Detect which cell encompasses the target text, then output its (X, Y) center coordinate. 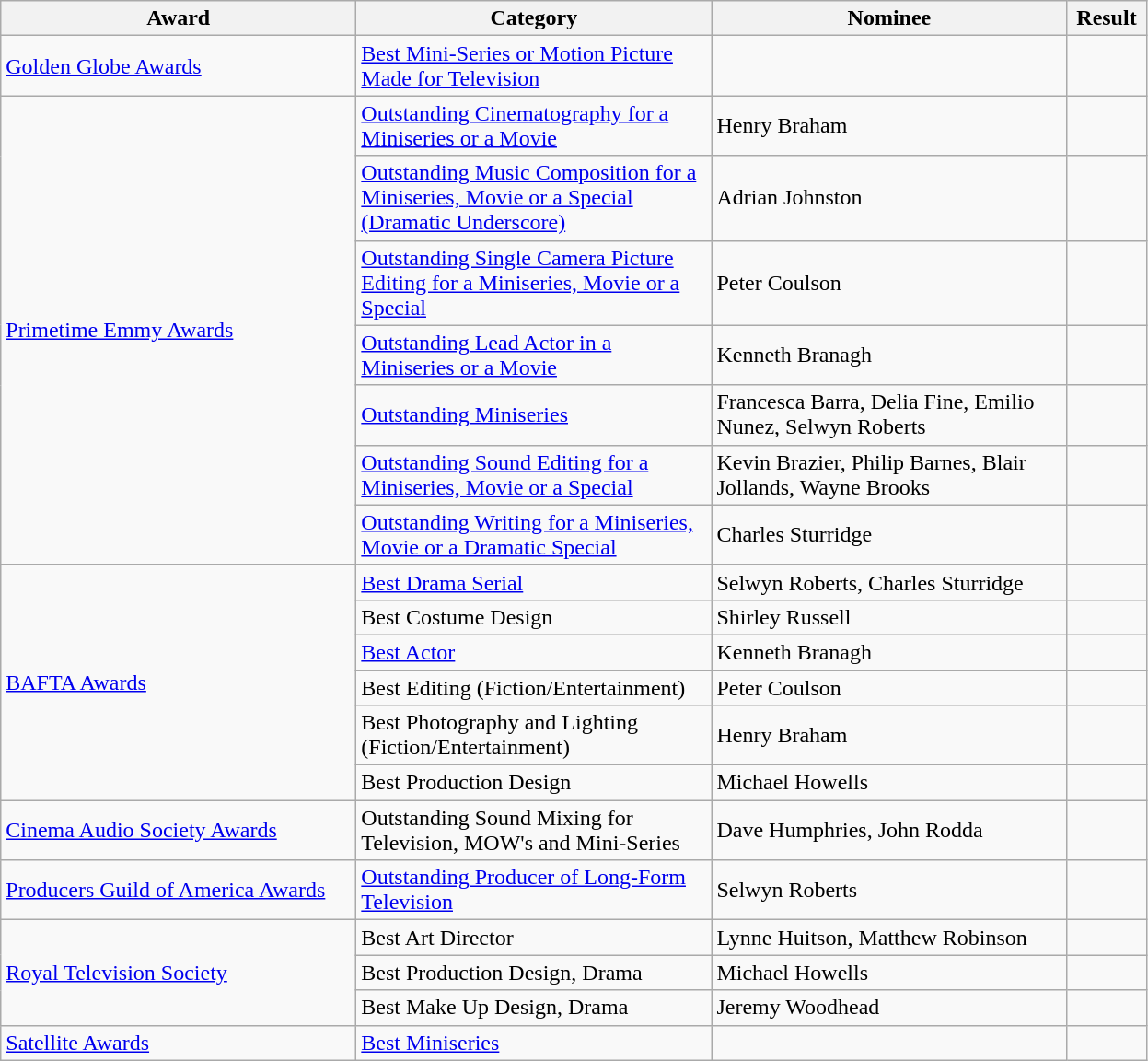
Outstanding Lead Actor in a Miniseries or a Movie (534, 356)
Primetime Emmy Awards (179, 330)
Best Actor (534, 652)
Result (1107, 18)
Best Art Director (534, 938)
Adrian Johnston (889, 198)
Francesca Barra, Delia Fine, Emilio Nunez, Selwyn Roberts (889, 414)
Best Costume Design (534, 617)
Outstanding Cinematography for a Miniseries or a Movie (534, 125)
Best Photography and Lighting (Fiction/Entertainment) (534, 735)
Dave Humphries, John Rodda (889, 831)
Golden Globe Awards (179, 66)
Outstanding Music Composition for a Miniseries, Movie or a Special (Dramatic Underscore) (534, 198)
Satellite Awards (179, 1043)
Outstanding Sound Mixing for Television, MOW's and Mini-Series (534, 831)
Best Mini-Series or Motion Picture Made for Television (534, 66)
Outstanding Producer of Long-Form Television (534, 890)
Award (179, 18)
Lynne Huitson, Matthew Robinson (889, 938)
Selwyn Roberts, Charles Sturridge (889, 582)
BAFTA Awards (179, 682)
Outstanding Single Camera Picture Editing for a Miniseries, Movie or a Special (534, 283)
Cinema Audio Society Awards (179, 831)
Best Production Design, Drama (534, 973)
Nominee (889, 18)
Best Make Up Design, Drama (534, 1008)
Royal Television Society (179, 973)
Best Editing (Fiction/Entertainment) (534, 688)
Charles Sturridge (889, 534)
Selwyn Roberts (889, 890)
Outstanding Miniseries (534, 414)
Best Production Design (534, 783)
Outstanding Writing for a Miniseries, Movie or a Dramatic Special (534, 534)
Best Drama Serial (534, 582)
Jeremy Woodhead (889, 1008)
Kevin Brazier, Philip Barnes, Blair Jollands, Wayne Brooks (889, 475)
Category (534, 18)
Shirley Russell (889, 617)
Producers Guild of America Awards (179, 890)
Best Miniseries (534, 1043)
Outstanding Sound Editing for a Miniseries, Movie or a Special (534, 475)
